Return (x, y) of the center of cell containing provided text 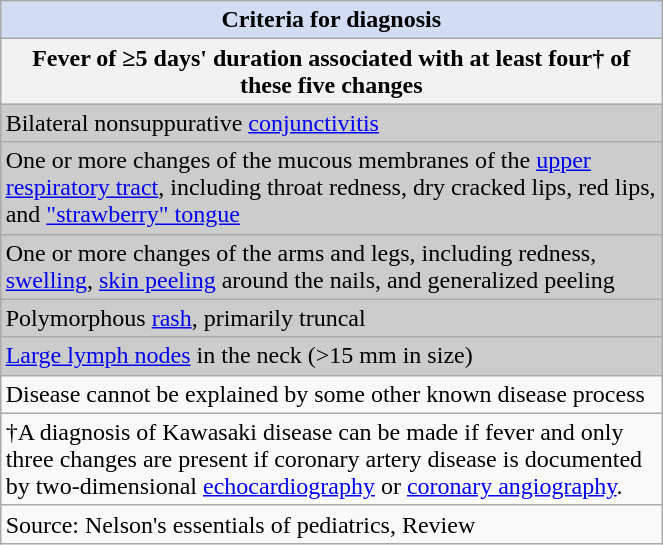
One or more changes of the arms and legs, including redness, swelling, skin peeling around the nails, and generalized peeling (331, 266)
Large lymph nodes in the neck (>15 mm in size) (331, 356)
Disease cannot be explained by some other known disease process (331, 394)
Fever of ≥5 days' duration associated with at least four† of these five changes (331, 72)
Polymorphous rash, primarily truncal (331, 318)
Source: Nelson's essentials of pediatrics, Review (331, 524)
Criteria for diagnosis (331, 20)
Bilateral nonsuppurative conjunctivitis (331, 123)
